Return [x, y] of the center of cell containing provided text 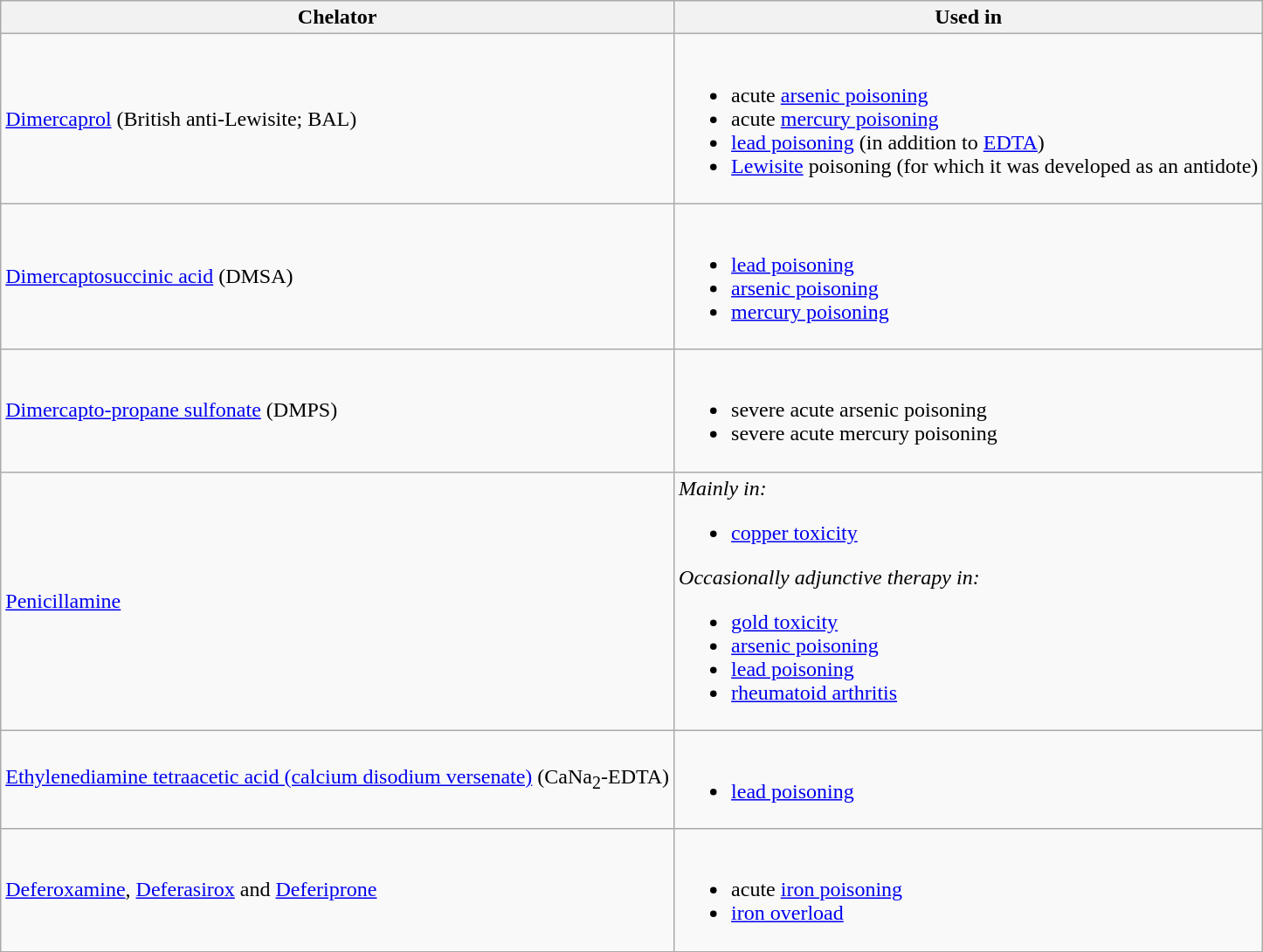
Deferoxamine, Deferasirox and Deferiprone [337, 890]
lead poisoning [969, 779]
Ethylenediamine tetraacetic acid (calcium disodium versenate) (CaNa2-EDTA) [337, 779]
Dimercaptosuccinic acid (DMSA) [337, 276]
Mainly in:copper toxicityOccasionally adjunctive therapy in:gold toxicityarsenic poisoninglead poisoningrheumatoid arthritis [969, 601]
Used in [969, 17]
Penicillamine [337, 601]
lead poisoningarsenic poisoningmercury poisoning [969, 276]
Dimercaprol (British anti-Lewisite; BAL) [337, 119]
acute iron poisoningiron overload [969, 890]
severe acute arsenic poisoningsevere acute mercury poisoning [969, 410]
Dimercapto-propane sulfonate (DMPS) [337, 410]
acute arsenic poisoningacute mercury poisoninglead poisoning (in addition to EDTA)Lewisite poisoning (for which it was developed as an antidote) [969, 119]
Chelator [337, 17]
